Scan for the cell matching the given text and deliver its [X, Y] coordinate at center. 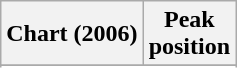
Peak position [189, 34]
Chart (2006) [72, 34]
